Capture the cell that displays the provided text and extract its (X, Y) central coordinate. 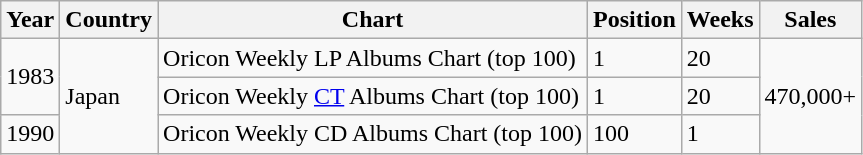
Position (635, 20)
Japan (109, 96)
Sales (810, 20)
Oricon Weekly CD Albums Chart (top 100) (373, 134)
Year (30, 20)
470,000+ (810, 96)
100 (635, 134)
1983 (30, 77)
1990 (30, 134)
Chart (373, 20)
Weeks (720, 20)
Oricon Weekly LP Albums Chart (top 100) (373, 58)
Oricon Weekly CT Albums Chart (top 100) (373, 96)
Country (109, 20)
